Return (X, Y) of the center of cell containing provided text 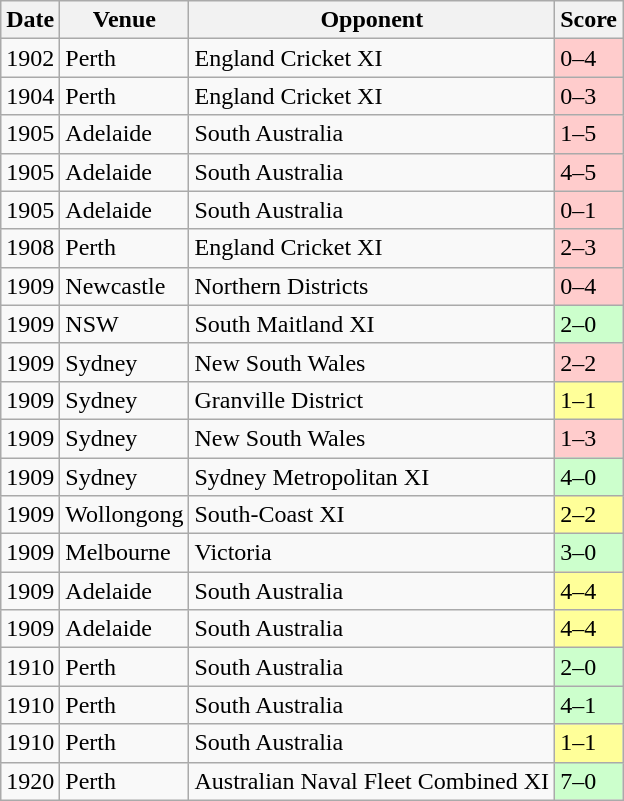
Opponent (372, 20)
7–0 (589, 781)
Score (589, 20)
Granville District (372, 400)
1902 (30, 58)
Newcastle (124, 286)
1904 (30, 96)
4–5 (589, 172)
Venue (124, 20)
Northern Districts (372, 286)
1–5 (589, 134)
Sydney Metropolitan XI (372, 477)
NSW (124, 324)
1908 (30, 248)
South Maitland XI (372, 324)
1–3 (589, 438)
0–3 (589, 96)
3–0 (589, 553)
Melbourne (124, 553)
Australian Naval Fleet Combined XI (372, 781)
Date (30, 20)
0–1 (589, 210)
4–1 (589, 705)
2–3 (589, 248)
4–0 (589, 477)
South-Coast XI (372, 515)
1920 (30, 781)
Victoria (372, 553)
Wollongong (124, 515)
